Return the (X, Y) coordinate for the center point of the cell that contains the specified text.  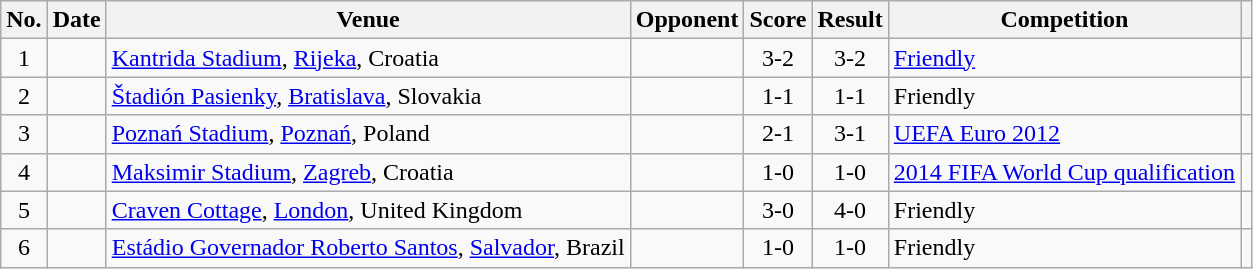
Opponent (687, 20)
Date (76, 20)
3 (24, 134)
UEFA Euro 2012 (1064, 134)
No. (24, 20)
Craven Cottage, London, United Kingdom (368, 210)
6 (24, 248)
2 (24, 96)
Venue (368, 20)
4-0 (850, 210)
3-1 (850, 134)
Estádio Governador Roberto Santos, Salvador, Brazil (368, 248)
Poznań Stadium, Poznań, Poland (368, 134)
Competition (1064, 20)
Result (850, 20)
Score (778, 20)
5 (24, 210)
4 (24, 172)
3-0 (778, 210)
Maksimir Stadium, Zagreb, Croatia (368, 172)
Štadión Pasienky, Bratislava, Slovakia (368, 96)
Kantrida Stadium, Rijeka, Croatia (368, 58)
2-1 (778, 134)
2014 FIFA World Cup qualification (1064, 172)
1 (24, 58)
